Return the (x, y) coordinate for the center point of the cell that contains the specified text.  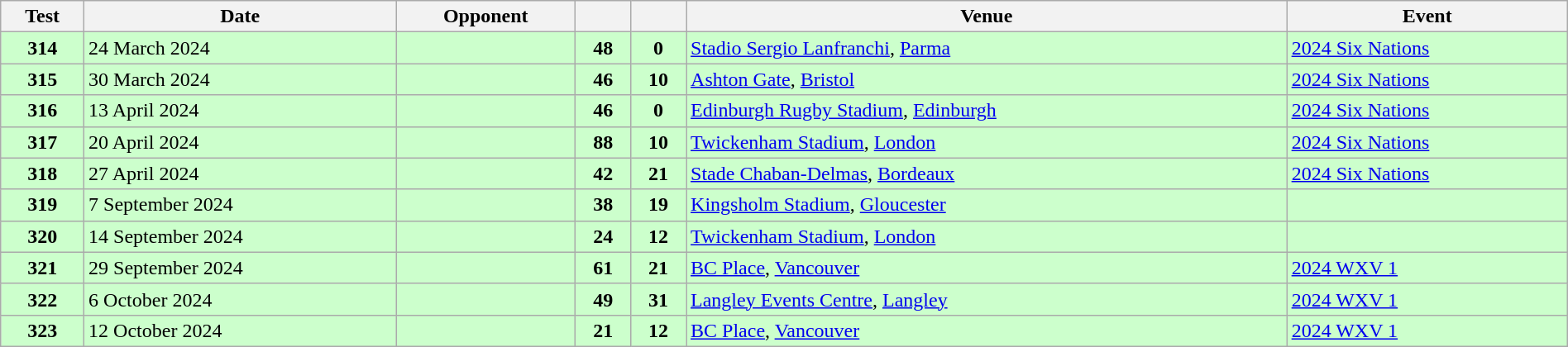
61 (604, 268)
13 April 2024 (240, 111)
38 (604, 205)
Date (240, 17)
14 September 2024 (240, 236)
88 (604, 142)
20 April 2024 (240, 142)
30 March 2024 (240, 79)
Test (43, 17)
6 October 2024 (240, 299)
Ashton Gate, Bristol (987, 79)
Event (1427, 17)
Langley Events Centre, Langley (987, 299)
42 (604, 173)
Kingsholm Stadium, Gloucester (987, 205)
320 (43, 236)
Venue (987, 17)
322 (43, 299)
323 (43, 330)
12 October 2024 (240, 330)
7 September 2024 (240, 205)
24 (604, 236)
24 March 2024 (240, 48)
315 (43, 79)
314 (43, 48)
Opponent (486, 17)
319 (43, 205)
317 (43, 142)
48 (604, 48)
27 April 2024 (240, 173)
316 (43, 111)
31 (658, 299)
Stadio Sergio Lanfranchi, Parma (987, 48)
29 September 2024 (240, 268)
19 (658, 205)
318 (43, 173)
49 (604, 299)
Edinburgh Rugby Stadium, Edinburgh (987, 111)
Stade Chaban-Delmas, Bordeaux (987, 173)
321 (43, 268)
